Provide the [x, y] coordinate of the cell's center where the given text is located.  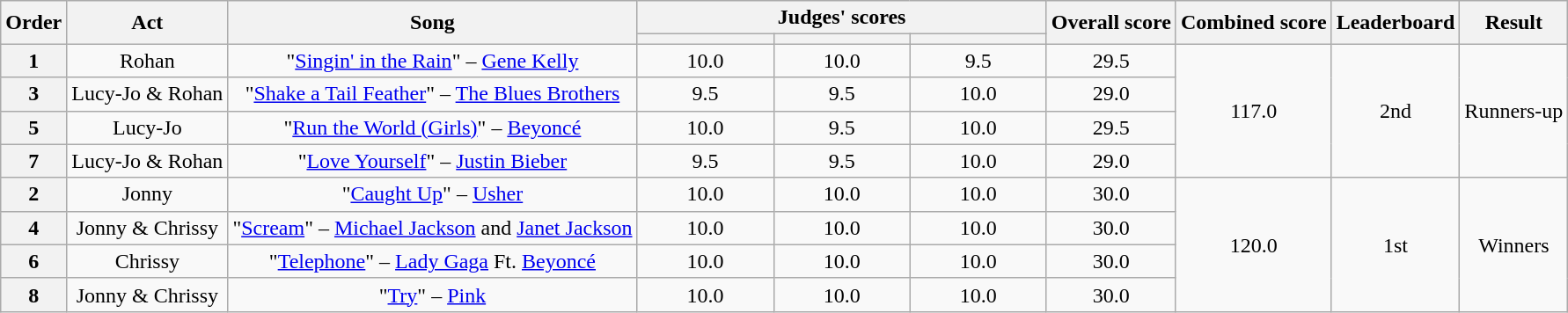
"Telephone" – Lady Gaga Ft. Beyoncé [433, 261]
Leaderboard [1396, 23]
Winners [1513, 244]
"Love Yourself" – Justin Bieber [433, 161]
Result [1513, 23]
Overall score [1110, 23]
2 [33, 194]
5 [33, 127]
Song [433, 23]
1st [1396, 244]
4 [33, 228]
6 [33, 261]
Order [33, 23]
Combined score [1253, 23]
Judges' scores [841, 18]
3 [33, 94]
"Shake a Tail Feather" – The Blues Brothers [433, 94]
Lucy-Jo [148, 127]
Chrissy [148, 261]
117.0 [1253, 111]
"Singin' in the Rain" – Gene Kelly [433, 61]
Runners-up [1513, 111]
"Scream" – Michael Jackson and Janet Jackson [433, 228]
8 [33, 295]
"Try" – Pink [433, 295]
7 [33, 161]
Act [148, 23]
Rohan [148, 61]
1 [33, 61]
120.0 [1253, 244]
"Caught Up" – Usher [433, 194]
"Run the World (Girls)" – Beyoncé [433, 127]
Jonny [148, 194]
2nd [1396, 111]
